Find where the given text appears and provide that cell's center as [X, Y] coordinate. 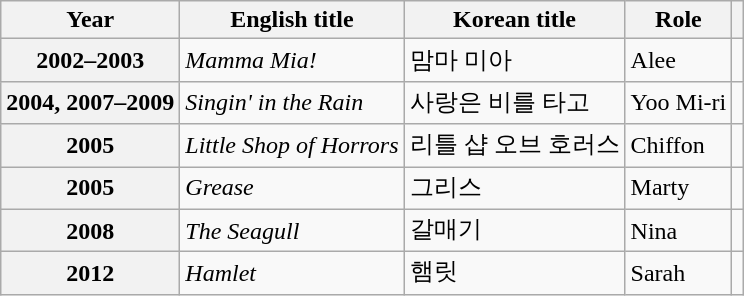
Sarah [678, 274]
2004, 2007–2009 [90, 102]
2012 [90, 274]
Nina [678, 230]
사랑은 비를 타고 [514, 102]
2002–2003 [90, 60]
그리스 [514, 188]
맘마 미아 [514, 60]
Little Shop of Horrors [292, 146]
2008 [90, 230]
Year [90, 20]
햄릿 [514, 274]
Mamma Mia! [292, 60]
Korean title [514, 20]
갈매기 [514, 230]
Role [678, 20]
리틀 샵 오브 호러스 [514, 146]
Singin' in the Rain [292, 102]
English title [292, 20]
Chiffon [678, 146]
Yoo Mi-ri [678, 102]
Hamlet [292, 274]
Grease [292, 188]
Alee [678, 60]
The Seagull [292, 230]
Marty [678, 188]
